Return the [x, y] coordinate for the center point of the cell that contains the specified text.  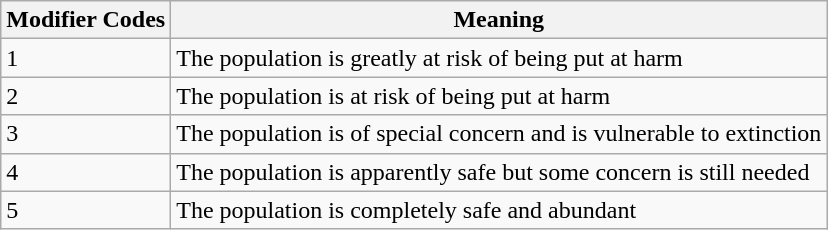
The population is completely safe and abundant [499, 210]
3 [86, 134]
The population is greatly at risk of being put at harm [499, 58]
Modifier Codes [86, 20]
1 [86, 58]
2 [86, 96]
The population is apparently safe but some concern is still needed [499, 172]
4 [86, 172]
Meaning [499, 20]
The population is of special concern and is vulnerable to extinction [499, 134]
5 [86, 210]
The population is at risk of being put at harm [499, 96]
